Determine the (X, Y) coordinate at the center of the cell enclosing the given text.  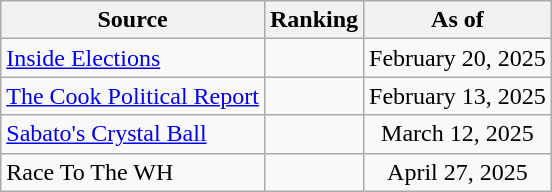
Race To The WH (133, 172)
Source (133, 20)
April 27, 2025 (458, 172)
Inside Elections (133, 58)
The Cook Political Report (133, 96)
Ranking (314, 20)
March 12, 2025 (458, 134)
February 13, 2025 (458, 96)
Sabato's Crystal Ball (133, 134)
As of (458, 20)
February 20, 2025 (458, 58)
